Identify which cell holds the provided text, then report its (X, Y) central coordinate. 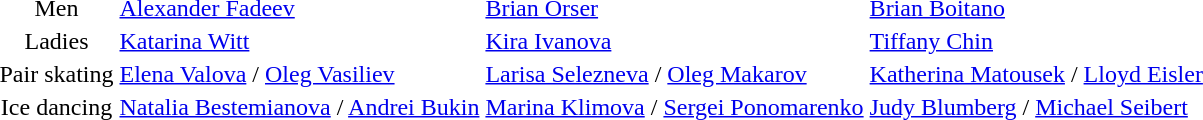
Elena Valova / Oleg Vasiliev (300, 74)
Larisa Selezneva / Oleg Makarov (674, 74)
Kira Ivanova (674, 41)
Katarina Witt (300, 41)
